Output the [x, y] coordinate of the center of the cell containing the given text.  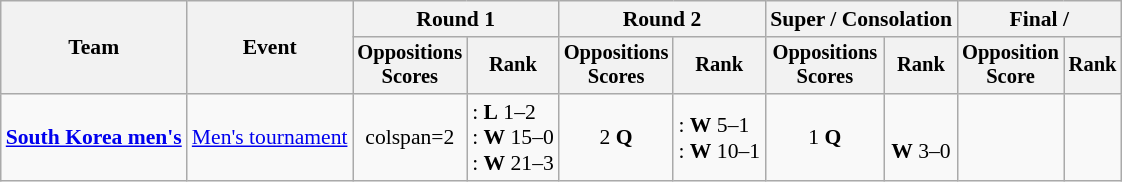
1 Q [825, 138]
2 Q [616, 138]
colspan=2 [410, 138]
Event [270, 48]
: W 5–1: W 10–1 [719, 138]
Round 1 [455, 19]
Team [94, 48]
South Korea men's [94, 138]
Round 2 [662, 19]
Final / [1039, 19]
OppositionScore [1010, 66]
: L 1–2: W 15–0: W 21–3 [513, 138]
Men's tournament [270, 138]
W 3–0 [922, 138]
Super / Consolation [861, 19]
